Provide the (X, Y) coordinate of the cell's center where the given text is located.  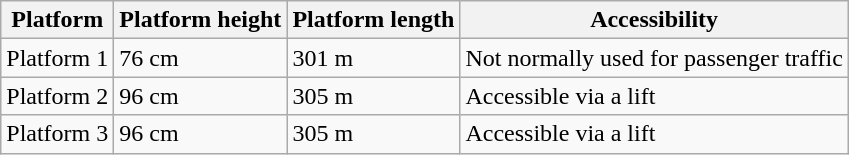
301 m (374, 58)
Not normally used for passenger traffic (654, 58)
Platform 1 (58, 58)
Platform length (374, 20)
Accessibility (654, 20)
Platform 3 (58, 134)
Platform height (200, 20)
Platform (58, 20)
Platform 2 (58, 96)
76 cm (200, 58)
